For the text-containing cell, return its midpoint in (X, Y) coordinate format. 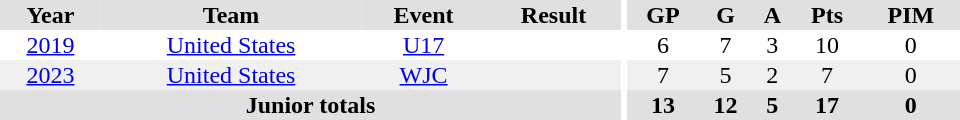
3 (772, 45)
WJC (424, 75)
PIM (911, 15)
Junior totals (310, 105)
2019 (50, 45)
Team (231, 15)
GP (663, 15)
U17 (424, 45)
A (772, 15)
10 (826, 45)
Event (424, 15)
Pts (826, 15)
2 (772, 75)
Year (50, 15)
13 (663, 105)
6 (663, 45)
17 (826, 105)
12 (726, 105)
2023 (50, 75)
G (726, 15)
Result (554, 15)
